Output the (x, y) coordinate of the center of the cell containing the given text.  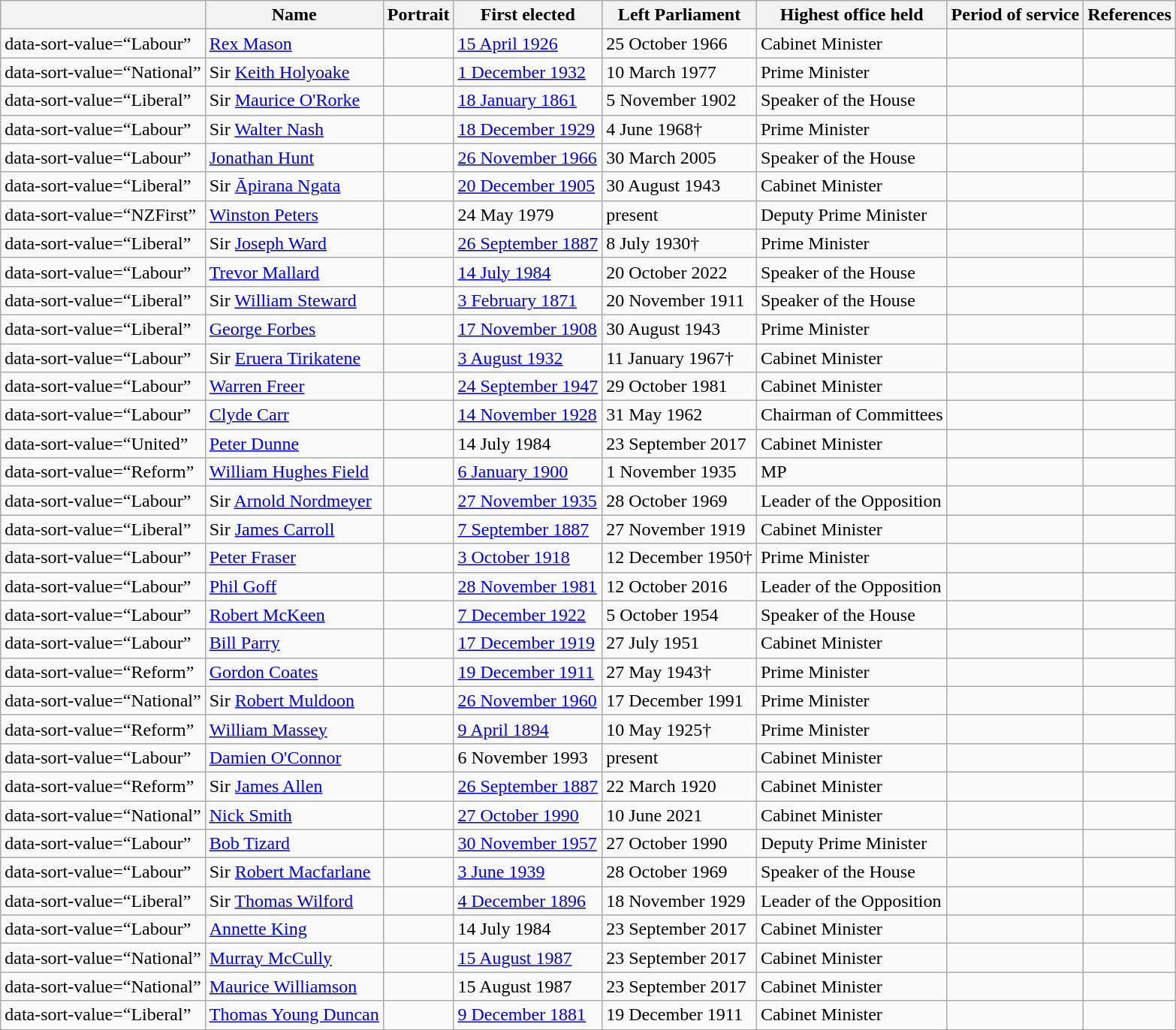
4 June 1968† (680, 129)
William Massey (294, 729)
Robert McKeen (294, 615)
data-sort-value=“United” (103, 444)
7 December 1922 (528, 615)
29 October 1981 (680, 387)
Clyde Carr (294, 415)
Trevor Mallard (294, 272)
27 November 1919 (680, 529)
14 November 1928 (528, 415)
1 November 1935 (680, 472)
Sir James Allen (294, 786)
MP (852, 472)
30 November 1957 (528, 844)
18 November 1929 (680, 901)
Highest office held (852, 15)
10 March 1977 (680, 72)
12 December 1950† (680, 558)
Annette King (294, 929)
24 September 1947 (528, 387)
Sir James Carroll (294, 529)
data-sort-value=“NZFirst” (103, 215)
20 November 1911 (680, 300)
Portrait (418, 15)
Sir Robert Muldoon (294, 700)
26 November 1960 (528, 700)
18 December 1929 (528, 129)
17 November 1908 (528, 329)
Sir Robert Macfarlane (294, 872)
31 May 1962 (680, 415)
Sir Thomas Wilford (294, 901)
Gordon Coates (294, 672)
20 October 2022 (680, 272)
Name (294, 15)
9 December 1881 (528, 1015)
5 November 1902 (680, 101)
3 June 1939 (528, 872)
Sir Āpirana Ngata (294, 186)
12 October 2016 (680, 586)
3 October 1918 (528, 558)
Phil Goff (294, 586)
26 November 1966 (528, 158)
15 April 1926 (528, 44)
17 December 1919 (528, 643)
Rex Mason (294, 44)
11 January 1967† (680, 358)
6 November 1993 (528, 757)
7 September 1887 (528, 529)
20 December 1905 (528, 186)
Bill Parry (294, 643)
Sir Eruera Tirikatene (294, 358)
Sir Joseph Ward (294, 243)
Sir Walter Nash (294, 129)
5 October 1954 (680, 615)
Winston Peters (294, 215)
4 December 1896 (528, 901)
First elected (528, 15)
Chairman of Committees (852, 415)
24 May 1979 (528, 215)
Period of service (1015, 15)
6 January 1900 (528, 472)
Sir Arnold Nordmeyer (294, 501)
William Hughes Field (294, 472)
Peter Dunne (294, 444)
17 December 1991 (680, 700)
Thomas Young Duncan (294, 1015)
27 May 1943† (680, 672)
Left Parliament (680, 15)
Jonathan Hunt (294, 158)
Peter Fraser (294, 558)
Warren Freer (294, 387)
Bob Tizard (294, 844)
27 November 1935 (528, 501)
Damien O'Connor (294, 757)
Maurice Williamson (294, 986)
Sir Keith Holyoake (294, 72)
27 July 1951 (680, 643)
30 March 2005 (680, 158)
Sir Maurice O'Rorke (294, 101)
Sir William Steward (294, 300)
George Forbes (294, 329)
22 March 1920 (680, 786)
Nick Smith (294, 815)
10 June 2021 (680, 815)
18 January 1861 (528, 101)
8 July 1930† (680, 243)
3 February 1871 (528, 300)
References (1129, 15)
25 October 1966 (680, 44)
9 April 1894 (528, 729)
1 December 1932 (528, 72)
Murray McCully (294, 958)
10 May 1925† (680, 729)
28 November 1981 (528, 586)
3 August 1932 (528, 358)
